For the text-containing cell, return its midpoint in [x, y] coordinate format. 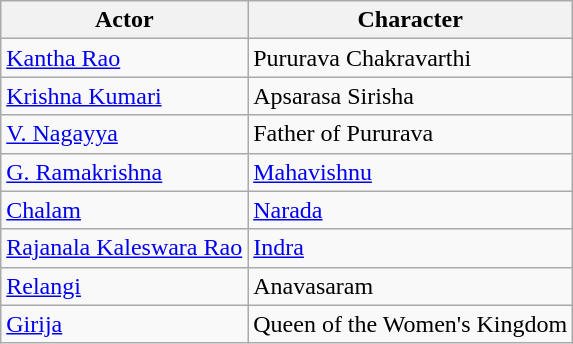
Rajanala Kaleswara Rao [124, 248]
Kantha Rao [124, 58]
Mahavishnu [410, 172]
Father of Pururava [410, 134]
G. Ramakrishna [124, 172]
Pururava Chakravarthi [410, 58]
Actor [124, 20]
Anavasaram [410, 286]
V. Nagayya [124, 134]
Krishna Kumari [124, 96]
Chalam [124, 210]
Queen of the Women's Kingdom [410, 324]
Girija [124, 324]
Indra [410, 248]
Narada [410, 210]
Relangi [124, 286]
Apsarasa Sirisha [410, 96]
Character [410, 20]
